Determine the [X, Y] coordinate at the center of the cell enclosing the given text.  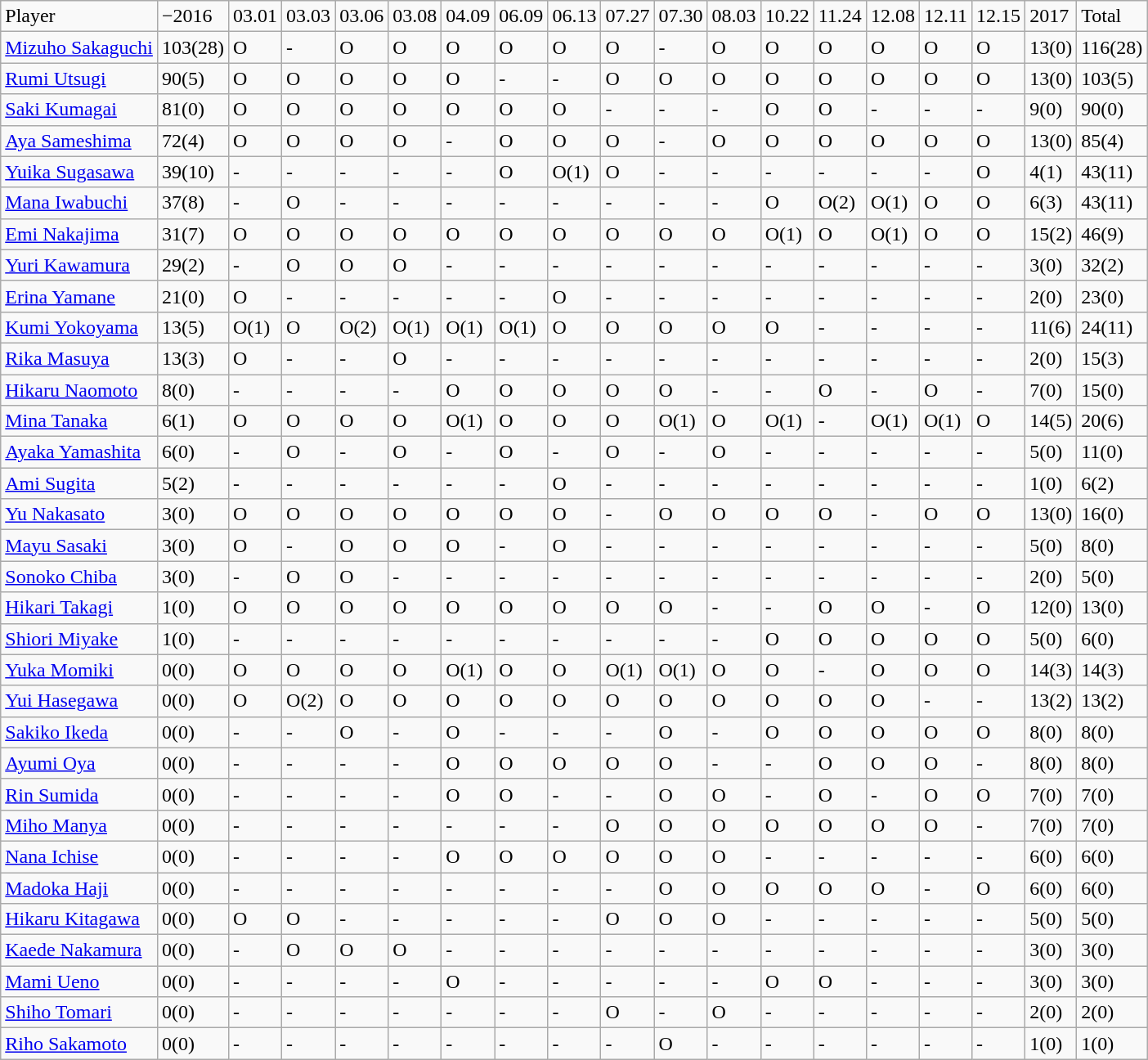
06.13 [574, 16]
116(28) [1112, 47]
15(0) [1112, 390]
103(5) [1112, 79]
Sakiko Ikeda [79, 732]
Yu Nakasato [79, 514]
90(0) [1112, 110]
20(6) [1112, 421]
29(2) [193, 265]
10.22 [787, 16]
06.09 [522, 16]
15(2) [1052, 234]
Ayaka Yamashita [79, 452]
12(0) [1052, 608]
12.11 [945, 16]
Emi Nakajima [79, 234]
08.03 [734, 16]
81(0) [193, 110]
13(3) [193, 358]
Kaede Nakamura [79, 950]
Erina Yamane [79, 296]
31(7) [193, 234]
4(1) [1052, 172]
16(0) [1112, 514]
72(4) [193, 141]
Yuka Momiki [79, 670]
Shiho Tomari [79, 1013]
6(1) [193, 421]
07.27 [628, 16]
37(8) [193, 203]
9(0) [1052, 110]
07.30 [680, 16]
14(5) [1052, 421]
Saki Kumagai [79, 110]
Rumi Utsugi [79, 79]
Riho Sakamoto [79, 1044]
15(3) [1112, 358]
03.01 [255, 16]
5(2) [193, 483]
Aya Sameshima [79, 141]
12.15 [999, 16]
Hikaru Kitagawa [79, 919]
Shiori Miyake [79, 639]
2017 [1052, 16]
39(10) [193, 172]
Rika Masuya [79, 358]
Rin Sumida [79, 794]
24(11) [1112, 327]
Mayu Sasaki [79, 546]
46(9) [1112, 234]
21(0) [193, 296]
Hikari Takagi [79, 608]
32(2) [1112, 265]
6(3) [1052, 203]
Madoka Haji [79, 887]
85(4) [1112, 141]
11.24 [840, 16]
−2016 [193, 16]
Yui Hasegawa [79, 701]
6(2) [1112, 483]
Yuri Kawamura [79, 265]
12.08 [893, 16]
Nana Ichise [79, 856]
Mizuho Sakaguchi [79, 47]
03.03 [309, 16]
Ami Sugita [79, 483]
Total [1112, 16]
11(0) [1112, 452]
Mami Ueno [79, 981]
03.08 [415, 16]
Ayumi Oya [79, 763]
11(6) [1052, 327]
90(5) [193, 79]
Kumi Yokoyama [79, 327]
04.09 [468, 16]
Player [79, 16]
23(0) [1112, 296]
Miho Manya [79, 825]
Mana Iwabuchi [79, 203]
Mina Tanaka [79, 421]
Yuika Sugasawa [79, 172]
Hikaru Naomoto [79, 390]
13(5) [193, 327]
Sonoko Chiba [79, 577]
03.06 [361, 16]
103(28) [193, 47]
